For the text-containing cell, return its midpoint in (X, Y) coordinate format. 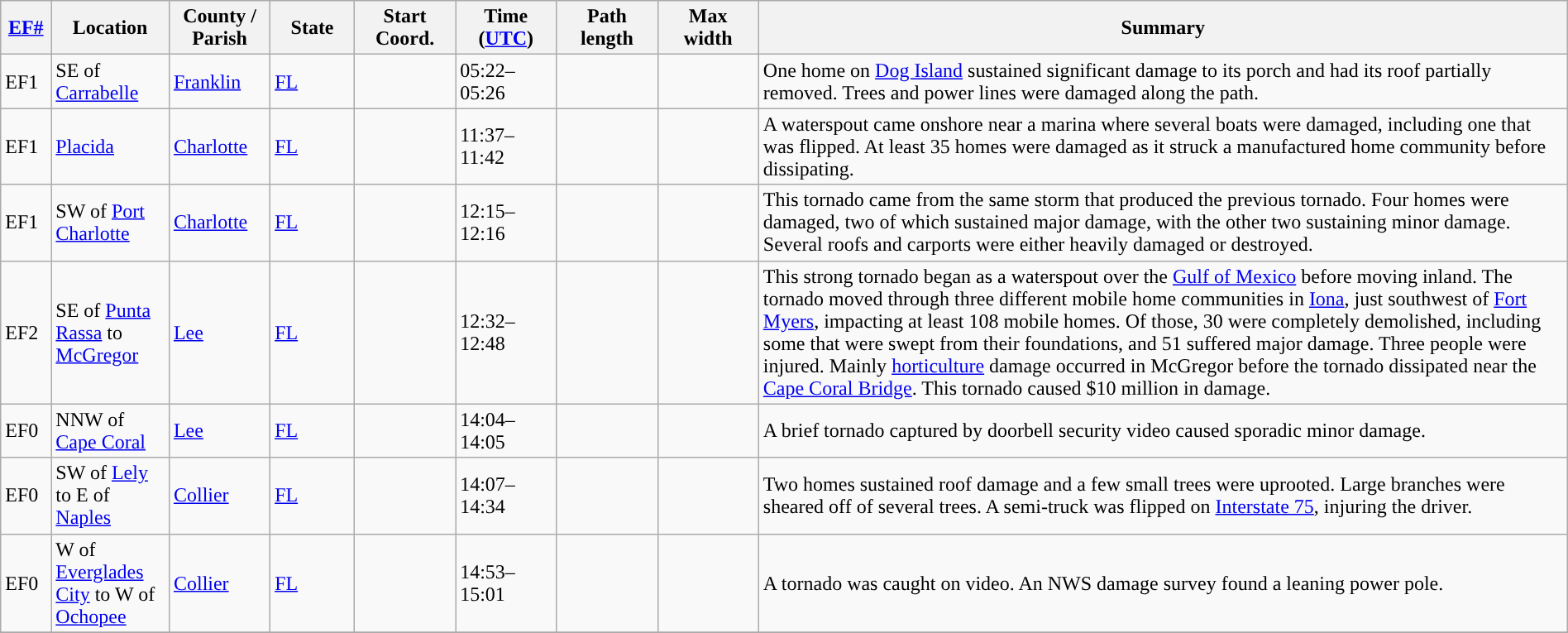
SE of Carrabelle (111, 81)
12:32–12:48 (506, 333)
Start Coord. (404, 28)
Placida (111, 146)
Max width (708, 28)
NNW of Cape Coral (111, 430)
14:04–14:05 (506, 430)
Path length (607, 28)
W of Everglades City to W of Ochopee (111, 583)
11:37–11:42 (506, 146)
State (313, 28)
Franklin (219, 81)
Location (111, 28)
County / Parish (219, 28)
SE of Punta Rassa to McGregor (111, 333)
14:53–15:01 (506, 583)
12:15–12:16 (506, 223)
05:22–05:26 (506, 81)
14:07–14:34 (506, 496)
SW of Lely to E of Naples (111, 496)
A tornado was caught on video. An NWS damage survey found a leaning power pole. (1163, 583)
A brief tornado captured by doorbell security video caused sporadic minor damage. (1163, 430)
EF2 (26, 333)
SW of Port Charlotte (111, 223)
EF# (26, 28)
Time (UTC) (506, 28)
Summary (1163, 28)
